Detect which cell encompasses the target text, then output its (x, y) center coordinate. 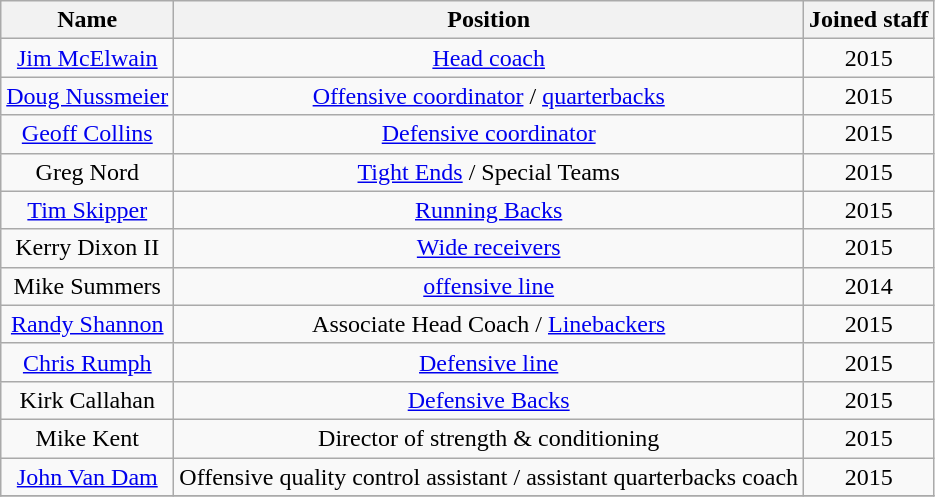
Jim McElwain (88, 58)
Kerry Dixon II (88, 248)
Defensive line (489, 362)
Offensive quality control assistant / assistant quarterbacks coach (489, 477)
Greg Nord (88, 172)
Director of strength & conditioning (489, 438)
Name (88, 20)
Geoff Collins (88, 134)
John Van Dam (88, 477)
Mike Kent (88, 438)
Tight Ends / Special Teams (489, 172)
Wide receivers (489, 248)
Kirk Callahan (88, 400)
Head coach (489, 58)
Randy Shannon (88, 324)
offensive line (489, 286)
Defensive coordinator (489, 134)
Associate Head Coach / Linebackers (489, 324)
2014 (869, 286)
Defensive Backs (489, 400)
Mike Summers (88, 286)
Position (489, 20)
Running Backs (489, 210)
Chris Rumph (88, 362)
Doug Nussmeier (88, 96)
Joined staff (869, 20)
Offensive coordinator / quarterbacks (489, 96)
Tim Skipper (88, 210)
